Search for the cell housing the specified text and yield its [x, y] center coordinate. 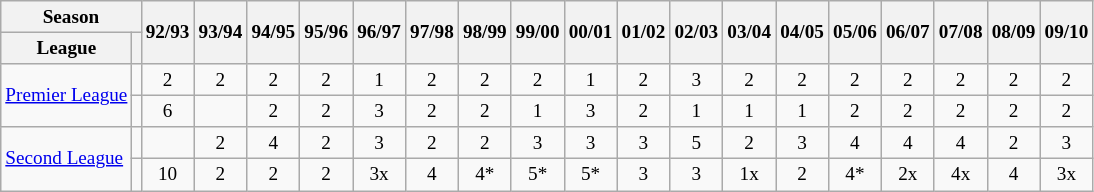
Season [71, 17]
4x [960, 175]
95/96 [326, 32]
01/02 [644, 32]
08/09 [1014, 32]
2x [908, 175]
98/99 [484, 32]
07/08 [960, 32]
Premier League [66, 96]
1x [750, 175]
6 [168, 111]
00/01 [590, 32]
92/93 [168, 32]
02/03 [696, 32]
97/98 [432, 32]
03/04 [750, 32]
94/95 [274, 32]
League [66, 48]
93/94 [220, 32]
06/07 [908, 32]
05/06 [854, 32]
5 [696, 143]
Second League [66, 158]
96/97 [380, 32]
10 [168, 175]
09/10 [1066, 32]
99/00 [538, 32]
04/05 [802, 32]
